Determine the [x, y] coordinate at the center of the cell enclosing the given text.  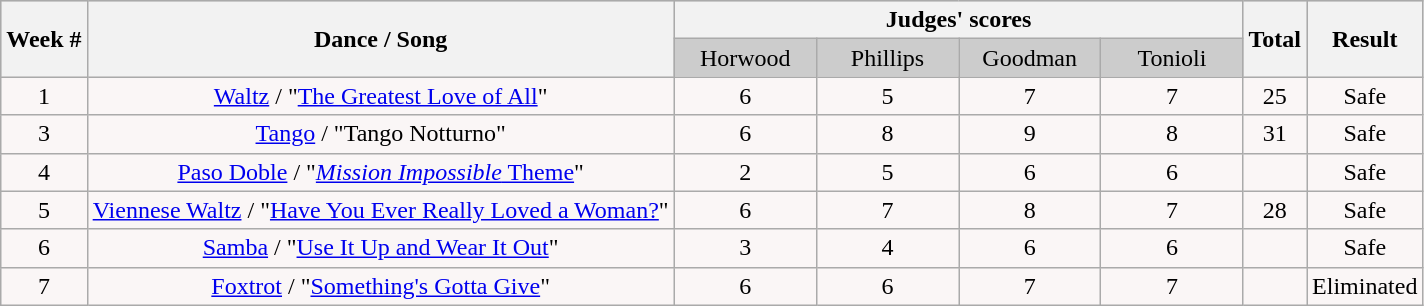
9 [1030, 134]
Horwood [745, 58]
Foxtrot / "Something's Gotta Give" [380, 286]
Waltz / "The Greatest Love of All" [380, 96]
25 [1275, 96]
Result [1365, 39]
Total [1275, 39]
Samba / "Use It Up and Wear It Out" [380, 248]
Tango / "Tango Notturno" [380, 134]
2 [745, 172]
Tonioli [1172, 58]
Goodman [1030, 58]
Phillips [887, 58]
Week # [44, 39]
Viennese Waltz / "Have You Ever Really Loved a Woman?" [380, 210]
Judges' scores [958, 20]
28 [1275, 210]
Dance / Song [380, 39]
31 [1275, 134]
1 [44, 96]
Paso Doble / "Mission Impossible Theme" [380, 172]
Eliminated [1365, 286]
